From the cell containing the given text, extract its center point as [X, Y] coordinate. 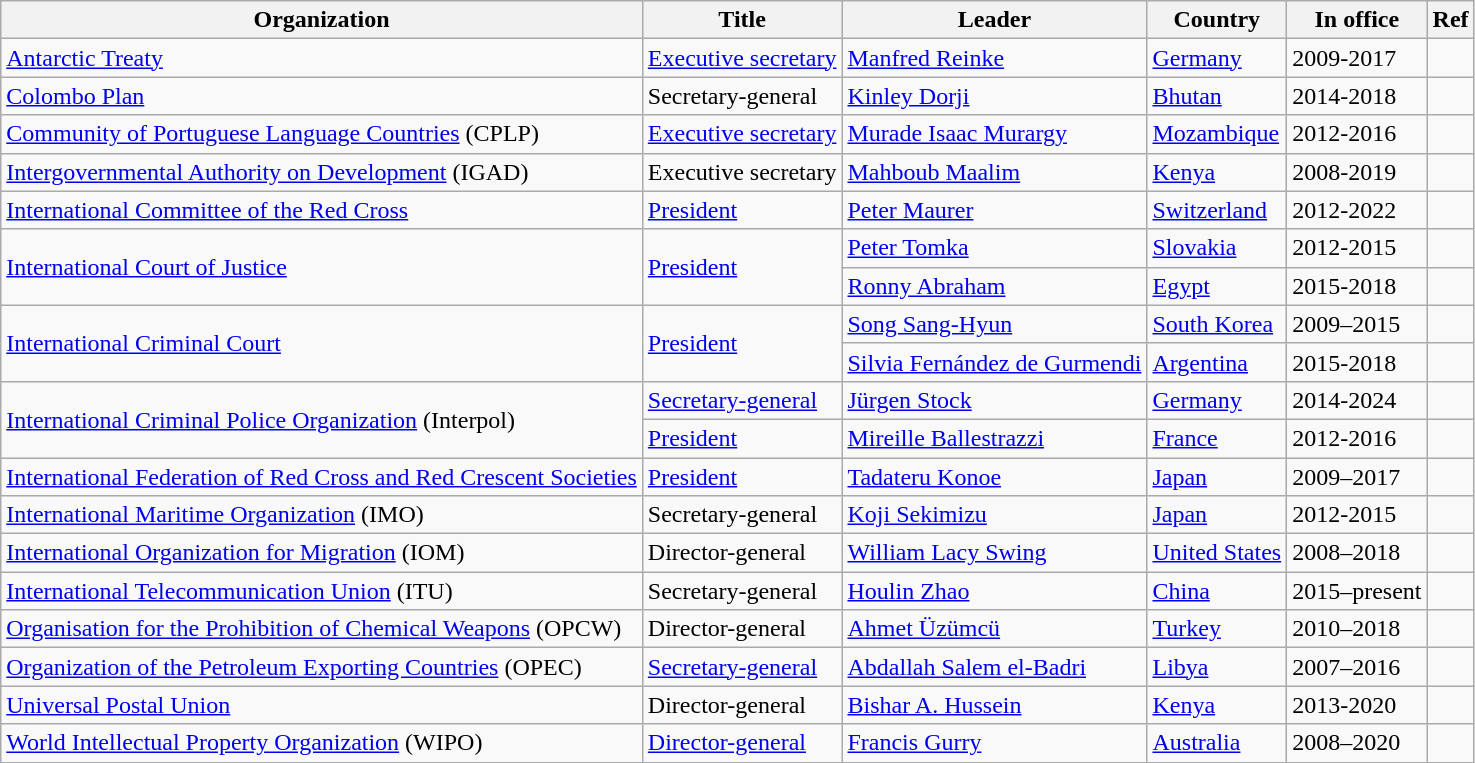
2008-2019 [1357, 172]
China [1217, 591]
Antarctic Treaty [322, 58]
In office [1357, 20]
2013-2020 [1357, 705]
South Korea [1217, 324]
2009-2017 [1357, 58]
Organisation for the Prohibition of Chemical Weapons (OPCW) [322, 629]
Leader [994, 20]
Universal Postal Union [322, 705]
Argentina [1217, 362]
Title [742, 20]
2009–2015 [1357, 324]
Egypt [1217, 286]
International Organization for Migration (IOM) [322, 553]
Country [1217, 20]
Turkey [1217, 629]
Colombo Plan [322, 96]
Song Sang-Hyun [994, 324]
Bhutan [1217, 96]
2008–2020 [1357, 743]
Mozambique [1217, 134]
Kinley Dorji [994, 96]
International Committee of the Red Cross [322, 210]
World Intellectual Property Organization (WIPO) [322, 743]
Ref [1450, 20]
Slovakia [1217, 248]
Silvia Fernández de Gurmendi [994, 362]
France [1217, 438]
Australia [1217, 743]
International Maritime Organization (IMO) [322, 515]
Francis Gurry [994, 743]
International Telecommunication Union (ITU) [322, 591]
Jürgen Stock [994, 400]
Ronny Abraham [994, 286]
Intergovernmental Authority on Development (IGAD) [322, 172]
2014-2024 [1357, 400]
Murade Isaac Murargy [994, 134]
Tadateru Konoe [994, 477]
2012-2022 [1357, 210]
Houlin Zhao [994, 591]
International Federation of Red Cross and Red Crescent Societies [322, 477]
Organization of the Petroleum Exporting Countries (OPEC) [322, 667]
2009–2017 [1357, 477]
Koji Sekimizu [994, 515]
Abdallah Salem el-Badri [994, 667]
Community of Portuguese Language Countries (CPLP) [322, 134]
United States [1217, 553]
2014-2018 [1357, 96]
Manfred Reinke [994, 58]
2008–2018 [1357, 553]
Mahboub Maalim [994, 172]
2007–2016 [1357, 667]
International Criminal Court [322, 343]
Ahmet Üzümcü [994, 629]
Peter Maurer [994, 210]
2015–present [1357, 591]
Peter Tomka [994, 248]
Organization [322, 20]
International Criminal Police Organization (Interpol) [322, 419]
Libya [1217, 667]
Bishar A. Hussein [994, 705]
International Court of Justice [322, 267]
2010–2018 [1357, 629]
William Lacy Swing [994, 553]
Switzerland [1217, 210]
Mireille Ballestrazzi [994, 438]
